For the text-containing cell, return its midpoint in [x, y] coordinate format. 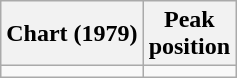
Peakposition [189, 34]
Chart (1979) [72, 34]
